Identify which cell holds the provided text, then report its [X, Y] central coordinate. 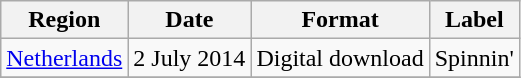
2 July 2014 [190, 58]
Digital download [340, 58]
Format [340, 20]
Date [190, 20]
Spinnin' [474, 58]
Netherlands [64, 58]
Label [474, 20]
Region [64, 20]
